Find where the given text appears and provide that cell's center as [x, y] coordinate. 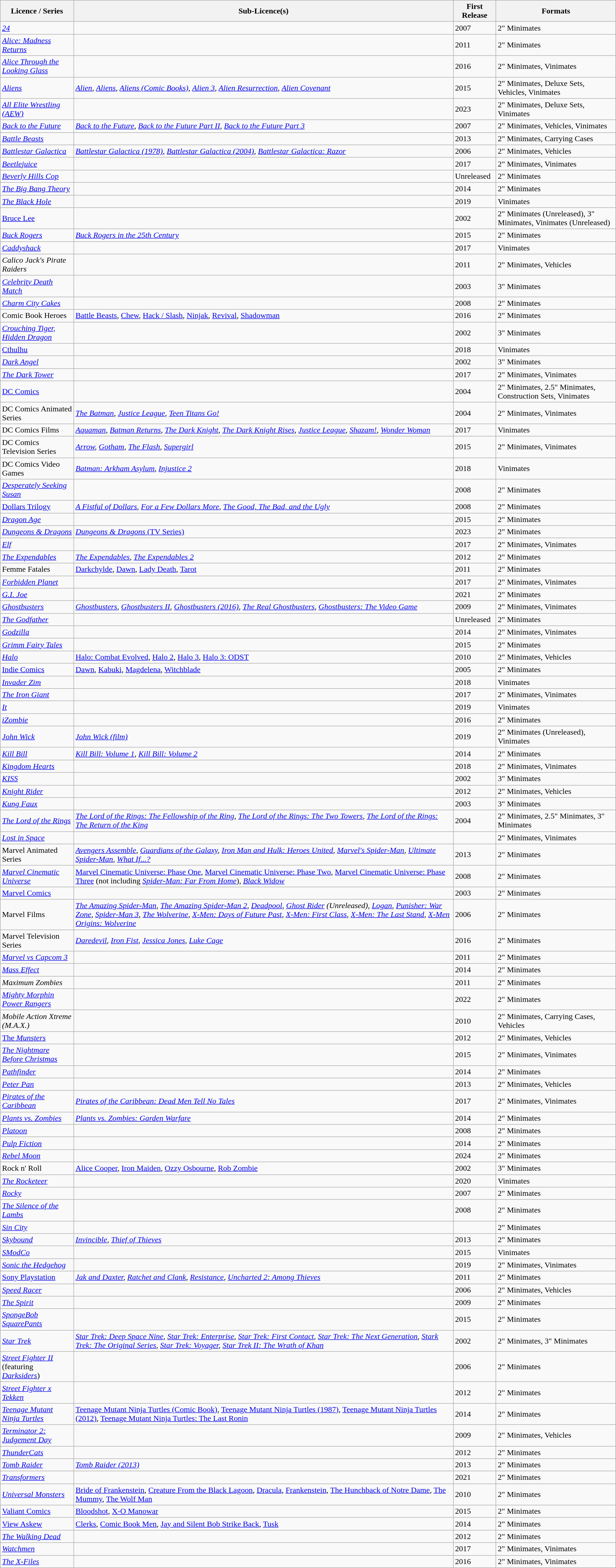
DC Comics Films [37, 430]
The X-Files [37, 1561]
Back to the Future, Back to the Future Part II, Back to the Future Part 3 [264, 126]
Tomb Raider (2013) [264, 1465]
Bruce Lee [37, 219]
Mass Effect [37, 970]
Speed Racer [37, 1290]
Calico Jack's Pirate Raiders [37, 265]
Celebrity Death Match [37, 286]
Watchmen [37, 1549]
The Walking Dead [37, 1536]
Sin City [37, 1227]
Star Trek [37, 1341]
2" Minimates, 2.5" Minimates, 3" Minimates [556, 821]
Charm City Cakes [37, 303]
Indie Comics [37, 669]
Jak and Daxter, Ratchet and Clank, Resistance, Uncharted 2: Among Thieves [264, 1277]
24 [37, 28]
Lost in Space [37, 838]
SModCo [37, 1252]
Tomb Raider [37, 1465]
Back to the Future [37, 126]
Daredevil, Iron Fist, Jessica Jones, Luke Cage [264, 940]
John Wick (film) [264, 737]
The Batman, Justice League, Teen Titans Go! [264, 413]
Dragon Age [37, 519]
Marvel vs Capcom 3 [37, 957]
Clerks, Comic Book Men, Jay and Silent Bob Strike Back, Tusk [264, 1524]
Dark Angel [37, 362]
Kill Bill [37, 754]
Alice Through the Looking Glass [37, 66]
The Munsters [37, 1038]
Battlestar Galactica (1978), Battlestar Galactica (2004), Battlestar Galactica: Razor [264, 151]
Peter Pan [37, 1084]
Bride of Frankenstein, Creature From the Black Lagoon, Dracula, Frankenstein, The Hunchback of Notre Dame, The Mummy, The Wolf Man [264, 1494]
The Lord of the Rings [37, 821]
Ghostbusters [37, 607]
Halo: Combat Evolved, Halo 2, Halo 3, Halo 3: ODST [264, 657]
Terminator 2: Judgement Day [37, 1435]
ThunderCats [37, 1452]
First Release [475, 11]
The Iron Giant [37, 695]
Maximum Zombies [37, 982]
Beverly Hills Cop [37, 176]
DC Comics Animated Series [37, 413]
The Expendables [37, 557]
Dawn, Kabuki, Magdelena, Witchblade [264, 669]
Comic Book Heroes [37, 316]
Pulp Fiction [37, 1143]
A Fistful of Dollars, For a Few Dollars More, The Good, The Bad, and the Ugly [264, 507]
Invader Zim [37, 682]
It [37, 707]
2" Minimates, Deluxe Sets, Vinimates [556, 109]
Arrow, Gotham, The Flash, Supergirl [264, 447]
Dungeons & Dragons [37, 532]
Desperately Seeking Susan [37, 490]
The Godfather [37, 619]
2" Minimates, 3" Minimates [556, 1341]
Battle Beasts [37, 139]
Rock n' Roll [37, 1168]
Sony Playstation [37, 1277]
John Wick [37, 737]
Invincible, Thief of Thieves [264, 1240]
2" Minimates (Unreleased), Vinimates [556, 737]
Femme Fatales [37, 569]
G.I. Joe [37, 594]
Forbidden Planet [37, 582]
Kill Bill: Volume 1, Kill Bill: Volume 2 [264, 754]
Mobile Action Xtreme (M.A.X.) [37, 1021]
Pathfinder [37, 1072]
The Nightmare Before Christmas [37, 1055]
Platoon [37, 1131]
Aquaman, Batman Returns, The Dark Knight, The Dark Knight Rises, Justice League, Shazam!, Wonder Woman [264, 430]
Elf [37, 544]
Crouching Tiger, Hidden Dragon [37, 332]
The Big Bang Theory [37, 189]
Teenage Mutant Ninja Turtles [37, 1414]
Street Fighter x Tekken [37, 1392]
Battle Beasts, Chew, Hack / Slash, Ninjak, Revival, Shadowman [264, 316]
KISS [37, 779]
The Lord of the Rings: The Fellowship of the Ring, The Lord of the Rings: The Two Towers, The Lord of the Rings: The Return of the King [264, 821]
Universal Monsters [37, 1494]
Marvel Comics [37, 893]
Darkchylde, Dawn, Lady Death, Tarot [264, 569]
2" Minimates (Unreleased), 3" Minimates, Vinimates (Unreleased) [556, 219]
Rocky [37, 1193]
Formats [556, 11]
Buck Rogers in the 25th Century [264, 235]
Street Fighter II(featuring Darksiders) [37, 1367]
Alice: Madness Returns [37, 45]
Beetlejuice [37, 164]
2005 [475, 669]
Ghostbusters, Ghostbusters II, Ghostbusters (2016), The Real Ghostbusters, Ghostbusters: The Video Game [264, 607]
All Elite Wrestling (AEW) [37, 109]
iZombie [37, 720]
Marvel Cinematic Universe [37, 876]
Pirates of the Caribbean [37, 1101]
2022 [475, 999]
Aliens [37, 88]
The Dark Tower [37, 375]
DC Comics [37, 392]
Marvel Films [37, 914]
The Spirit [37, 1302]
Kingdom Hearts [37, 766]
Caddyshack [37, 248]
2" Minimates, Vehicles, Vinimates [556, 126]
2024 [475, 1156]
Skybound [37, 1240]
Transformers [37, 1477]
2" Minimates, 2.5" Minimates, Construction Sets, Vinimates [556, 392]
2" Minimates, Carrying Cases, Vehicles [556, 1021]
Grimm Fairy Tales [37, 644]
2" Minimates, Deluxe Sets, Vehicles, Vinimates [556, 88]
Rebel Moon [37, 1156]
Battlestar Galactica [37, 151]
Cthulhu [37, 350]
DC Comics Television Series [37, 447]
Dollars Trilogy [37, 507]
DC Comics Video Games [37, 468]
Sonic the Hedgehog [37, 1265]
Dungeons & Dragons (TV Series) [264, 532]
Mighty Morphin Power Rangers [37, 999]
Pirates of the Caribbean: Dead Men Tell No Tales [264, 1101]
View Askew [37, 1524]
Avengers Assemble, Guardians of the Galaxy, Iron Man and Hulk: Heroes United, Marvel's Spider-Man, Ultimate Spider-Man, What If...? [264, 854]
The Expendables, The Expendables 2 [264, 557]
Kung Faux [37, 804]
2" Minimates, Carrying Cases [556, 139]
The Rocketeer [37, 1181]
SpongeBob SquarePants [37, 1319]
Godzilla [37, 632]
Plants vs. Zombies: Garden Warfare [264, 1118]
Batman: Arkham Asylum, Injustice 2 [264, 468]
2020 [475, 1181]
Plants vs. Zombies [37, 1118]
Buck Rogers [37, 235]
Bloodshot, X-O Manowar [264, 1511]
Alice Cooper, Iron Maiden, Ozzy Osbourne, Rob Zombie [264, 1168]
Halo [37, 657]
Sub-Licence(s) [264, 11]
Marvel Animated Series [37, 854]
Licence / Series [37, 11]
Knight Rider [37, 791]
Marvel Television Series [37, 940]
The Black Hole [37, 201]
The Silence of the Lambs [37, 1211]
Alien, Aliens, Aliens (Comic Books), Alien 3, Alien Resurrection, Alien Covenant [264, 88]
Valiant Comics [37, 1511]
